For the text-containing cell, return its midpoint in [x, y] coordinate format. 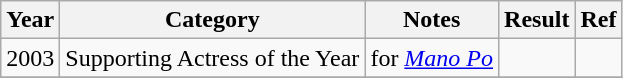
Category [212, 20]
Result [537, 20]
Notes [432, 20]
for Mano Po [432, 58]
2003 [30, 58]
Year [30, 20]
Supporting Actress of the Year [212, 58]
Ref [598, 20]
